Output the (X, Y) coordinate of the center of the cell containing the given text.  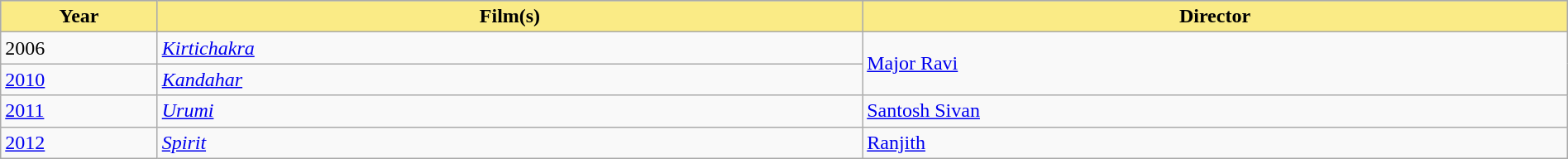
2012 (79, 142)
Kirtichakra (509, 48)
2010 (79, 79)
Urumi (509, 111)
Kandahar (509, 79)
Ranjith (1216, 142)
Major Ravi (1216, 64)
Santosh Sivan (1216, 111)
Film(s) (509, 17)
2011 (79, 111)
2006 (79, 48)
Year (79, 17)
Director (1216, 17)
Spirit (509, 142)
